Search for the cell housing the specified text and yield its (x, y) center coordinate. 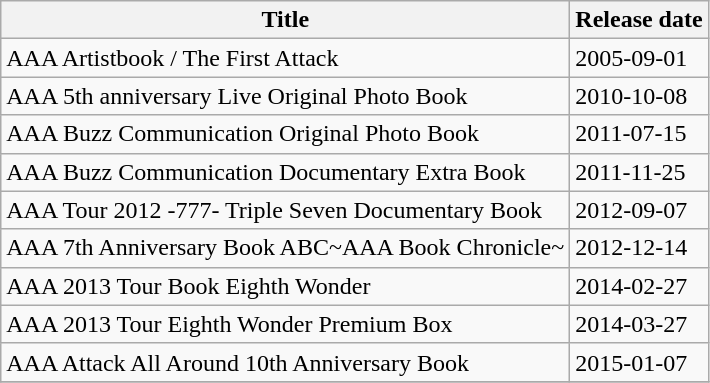
AAA 2013 Tour Book Eighth Wonder (286, 286)
AAA 7th Anniversary Book ABC~AAA Book Chronicle~ (286, 248)
AAA Buzz Communication Original Photo Book (286, 134)
Title (286, 20)
AAA Artistbook / The First Attack (286, 58)
2005-09-01 (639, 58)
2015-01-07 (639, 362)
2014-02-27 (639, 286)
2011-11-25 (639, 172)
2011-07-15 (639, 134)
2012-09-07 (639, 210)
AAA 2013 Tour Eighth Wonder Premium Box (286, 324)
2012-12-14 (639, 248)
AAA Tour 2012 -777- Triple Seven Documentary Book (286, 210)
2010-10-08 (639, 96)
AAA Attack All Around 10th Anniversary Book (286, 362)
2014-03-27 (639, 324)
Release date (639, 20)
AAA Buzz Communication Documentary Extra Book (286, 172)
AAA 5th anniversary Live Original Photo Book (286, 96)
